Return the [X, Y] coordinate for the center point of the cell that contains the specified text.  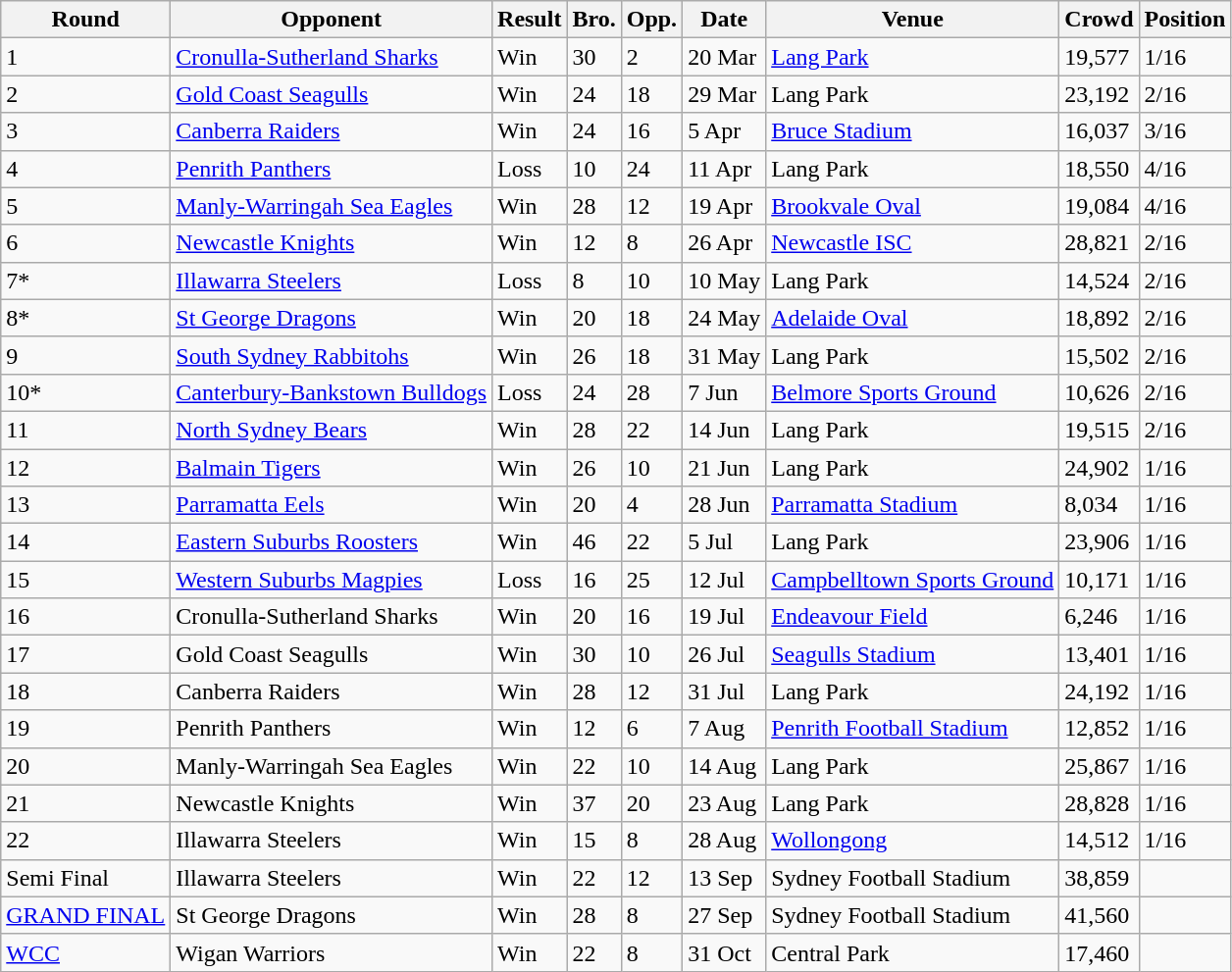
Opp. [651, 20]
23,906 [1099, 542]
19,515 [1099, 430]
Opponent [332, 20]
Result [530, 20]
26 Apr [724, 243]
Venue [912, 20]
28 Aug [724, 841]
Eastern Suburbs Roosters [332, 542]
10,171 [1099, 580]
Canterbury-Bankstown Bulldogs [332, 392]
Adelaide Oval [912, 318]
21 Jun [724, 468]
28,828 [1099, 803]
Penrith Football Stadium [912, 729]
14 [86, 542]
15,502 [1099, 355]
37 [594, 803]
Central Park [912, 952]
29 Mar [724, 94]
21 [86, 803]
Parramatta Eels [332, 505]
Western Suburbs Magpies [332, 580]
Position [1185, 20]
16,037 [1099, 131]
South Sydney Rabbitohs [332, 355]
20 Mar [724, 57]
10,626 [1099, 392]
8* [86, 318]
6,246 [1099, 617]
25 [651, 580]
17 [86, 654]
11 [86, 430]
WCC [86, 952]
13 [86, 505]
Bruce Stadium [912, 131]
26 Jul [724, 654]
14,524 [1099, 281]
3 [86, 131]
3/16 [1185, 131]
18,892 [1099, 318]
19 [86, 729]
31 Oct [724, 952]
Belmore Sports Ground [912, 392]
7* [86, 281]
18,550 [1099, 169]
14,512 [1099, 841]
5 Apr [724, 131]
1 [86, 57]
28,821 [1099, 243]
41,560 [1099, 915]
19,577 [1099, 57]
24,192 [1099, 691]
10 May [724, 281]
10* [86, 392]
Crowd [1099, 20]
23,192 [1099, 94]
27 Sep [724, 915]
Bro. [594, 20]
14 Aug [724, 766]
Semi Final [86, 878]
23 Aug [724, 803]
12,852 [1099, 729]
19 Apr [724, 206]
7 Jun [724, 392]
Seagulls Stadium [912, 654]
28 Jun [724, 505]
Round [86, 20]
Wollongong [912, 841]
31 Jul [724, 691]
Parramatta Stadium [912, 505]
North Sydney Bears [332, 430]
Endeavour Field [912, 617]
24,902 [1099, 468]
5 Jul [724, 542]
25,867 [1099, 766]
Wigan Warriors [332, 952]
7 Aug [724, 729]
8,034 [1099, 505]
14 Jun [724, 430]
9 [86, 355]
Brookvale Oval [912, 206]
13,401 [1099, 654]
19 Jul [724, 617]
Newcastle ISC [912, 243]
Campbelltown Sports Ground [912, 580]
24 May [724, 318]
19,084 [1099, 206]
17,460 [1099, 952]
5 [86, 206]
46 [594, 542]
Date [724, 20]
38,859 [1099, 878]
Balmain Tigers [332, 468]
GRAND FINAL [86, 915]
12 Jul [724, 580]
31 May [724, 355]
13 Sep [724, 878]
11 Apr [724, 169]
